Return the (x, y) coordinate for the center point of the cell that contains the specified text.  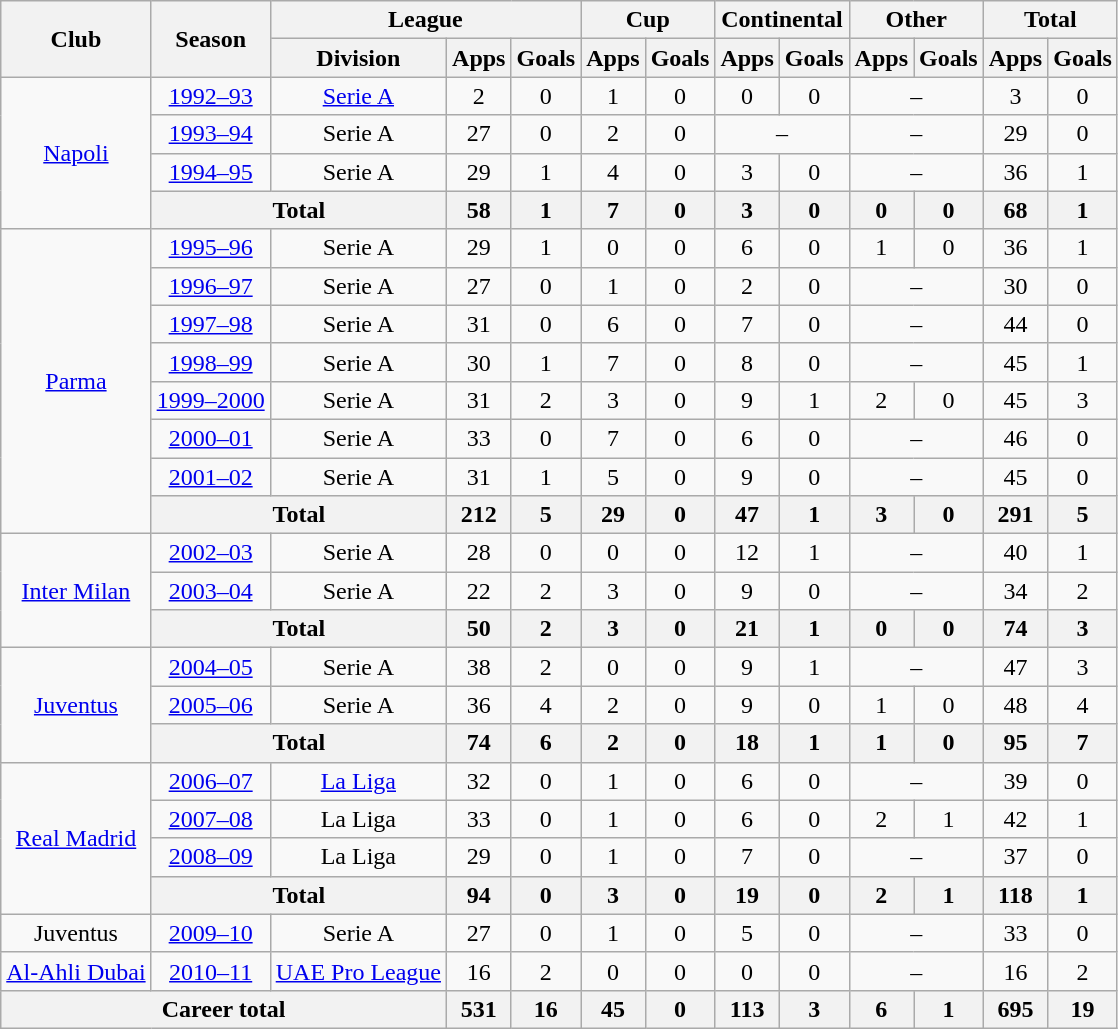
Napoli (76, 153)
2000–01 (210, 438)
1996–97 (210, 286)
94 (479, 895)
95 (1015, 743)
212 (479, 515)
21 (747, 629)
58 (479, 210)
UAE Pro League (358, 971)
Al-Ahli Dubai (76, 971)
2006–07 (210, 781)
1993–94 (210, 134)
38 (479, 667)
18 (747, 743)
34 (1015, 591)
39 (1015, 781)
2010–11 (210, 971)
531 (479, 1009)
44 (1015, 324)
2002–03 (210, 553)
Parma (76, 381)
2004–05 (210, 667)
68 (1015, 210)
Season (210, 39)
2001–02 (210, 477)
113 (747, 1009)
1995–96 (210, 248)
46 (1015, 438)
League (426, 20)
2008–09 (210, 857)
42 (1015, 819)
695 (1015, 1009)
2003–04 (210, 591)
118 (1015, 895)
Continental (782, 20)
40 (1015, 553)
8 (747, 362)
2007–08 (210, 819)
12 (747, 553)
48 (1015, 705)
1998–99 (210, 362)
Real Madrid (76, 838)
37 (1015, 857)
Division (358, 58)
22 (479, 591)
291 (1015, 515)
Club (76, 39)
28 (479, 553)
Cup (648, 20)
1999–2000 (210, 400)
50 (479, 629)
2005–06 (210, 705)
1994–95 (210, 172)
1992–93 (210, 96)
1997–98 (210, 324)
Inter Milan (76, 591)
Career total (224, 1009)
32 (479, 781)
2009–10 (210, 933)
Other (916, 20)
